From the cell containing the given text, extract its center point as (X, Y) coordinate. 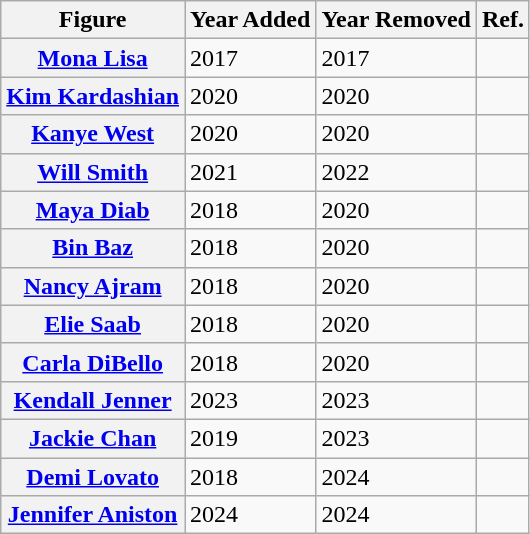
Jennifer Aniston (93, 515)
Bin Baz (93, 248)
2021 (250, 172)
Elie Saab (93, 324)
Year Added (250, 20)
Mona Lisa (93, 58)
Figure (93, 20)
Kim Kardashian (93, 96)
Carla DiBello (93, 362)
Kendall Jenner (93, 400)
Ref. (502, 20)
Demi Lovato (93, 477)
Nancy Ajram (93, 286)
Jackie Chan (93, 438)
Kanye West (93, 134)
2019 (250, 438)
Maya Diab (93, 210)
Will Smith (93, 172)
Year Removed (396, 20)
2022 (396, 172)
